Search for the cell housing the specified text and yield its (X, Y) center coordinate. 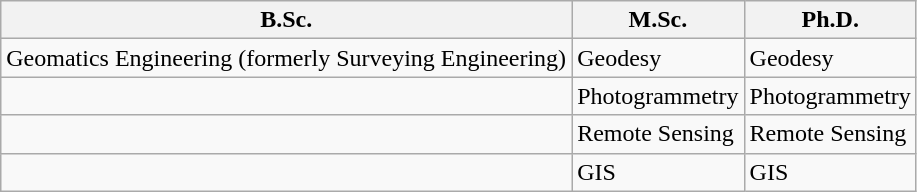
B.Sc. (286, 20)
M.Sc. (658, 20)
Ph.D. (830, 20)
Geomatics Engineering (formerly Surveying Engineering) (286, 58)
